Scan for the cell matching the given text and deliver its (x, y) coordinate at center. 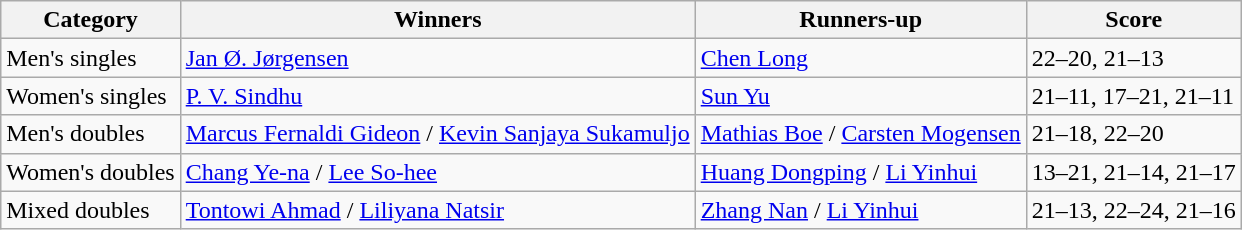
Women's singles (90, 96)
Chang Ye-na / Lee So-hee (438, 172)
Men's doubles (90, 134)
Marcus Fernaldi Gideon / Kevin Sanjaya Sukamuljo (438, 134)
Category (90, 20)
Zhang Nan / Li Yinhui (860, 210)
P. V. Sindhu (438, 96)
Mixed doubles (90, 210)
Chen Long (860, 58)
Women's doubles (90, 172)
13–21, 21–14, 21–17 (1134, 172)
Winners (438, 20)
Huang Dongping / Li Yinhui (860, 172)
Men's singles (90, 58)
22–20, 21–13 (1134, 58)
Jan Ø. Jørgensen (438, 58)
Sun Yu (860, 96)
Tontowi Ahmad / Liliyana Natsir (438, 210)
21–18, 22–20 (1134, 134)
21–11, 17–21, 21–11 (1134, 96)
21–13, 22–24, 21–16 (1134, 210)
Mathias Boe / Carsten Mogensen (860, 134)
Score (1134, 20)
Runners-up (860, 20)
